Locate the cell with the specified text and output its (x, y) center coordinate. 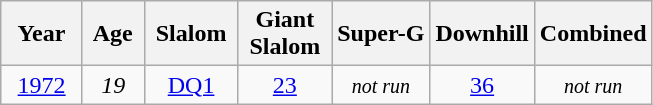
Giant Slalom (285, 34)
23 (285, 85)
Slalom (191, 34)
1972 (42, 85)
Age (113, 34)
Downhill (482, 34)
Super-G (381, 34)
Year (42, 34)
DQ1 (191, 85)
Combined (593, 34)
19 (113, 85)
36 (482, 85)
